Search for the cell housing the specified text and yield its [x, y] center coordinate. 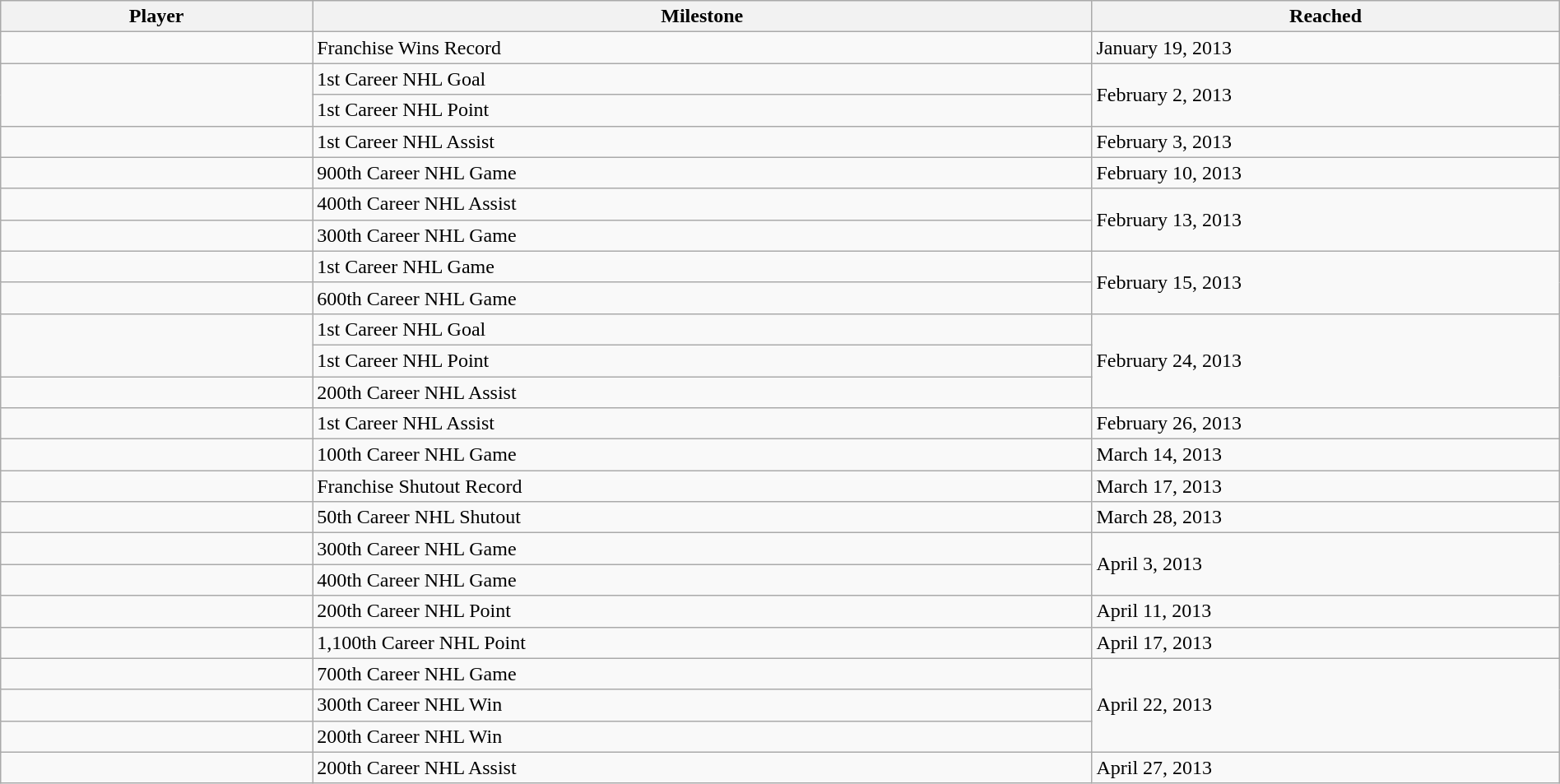
700th Career NHL Game [703, 674]
March 28, 2013 [1326, 517]
600th Career NHL Game [703, 298]
February 3, 2013 [1326, 141]
February 26, 2013 [1326, 424]
March 14, 2013 [1326, 455]
Franchise Shutout Record [703, 486]
200th Career NHL Point [703, 611]
Player [156, 16]
April 11, 2013 [1326, 611]
February 10, 2013 [1326, 173]
1st Career NHL Game [703, 267]
April 17, 2013 [1326, 643]
Reached [1326, 16]
300th Career NHL Win [703, 705]
100th Career NHL Game [703, 455]
April 3, 2013 [1326, 564]
April 27, 2013 [1326, 768]
50th Career NHL Shutout [703, 517]
1,100th Career NHL Point [703, 643]
February 24, 2013 [1326, 360]
February 2, 2013 [1326, 95]
February 15, 2013 [1326, 282]
400th Career NHL Game [703, 580]
April 22, 2013 [1326, 705]
February 13, 2013 [1326, 220]
January 19, 2013 [1326, 48]
900th Career NHL Game [703, 173]
Franchise Wins Record [703, 48]
400th Career NHL Assist [703, 204]
Milestone [703, 16]
200th Career NHL Win [703, 736]
March 17, 2013 [1326, 486]
